From the cell containing the given text, extract its center point as [x, y] coordinate. 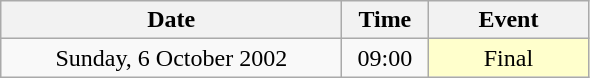
Time [385, 20]
Sunday, 6 October 2002 [172, 58]
09:00 [385, 58]
Date [172, 20]
Final [508, 58]
Event [508, 20]
